Identify which cell holds the provided text, then report its [x, y] central coordinate. 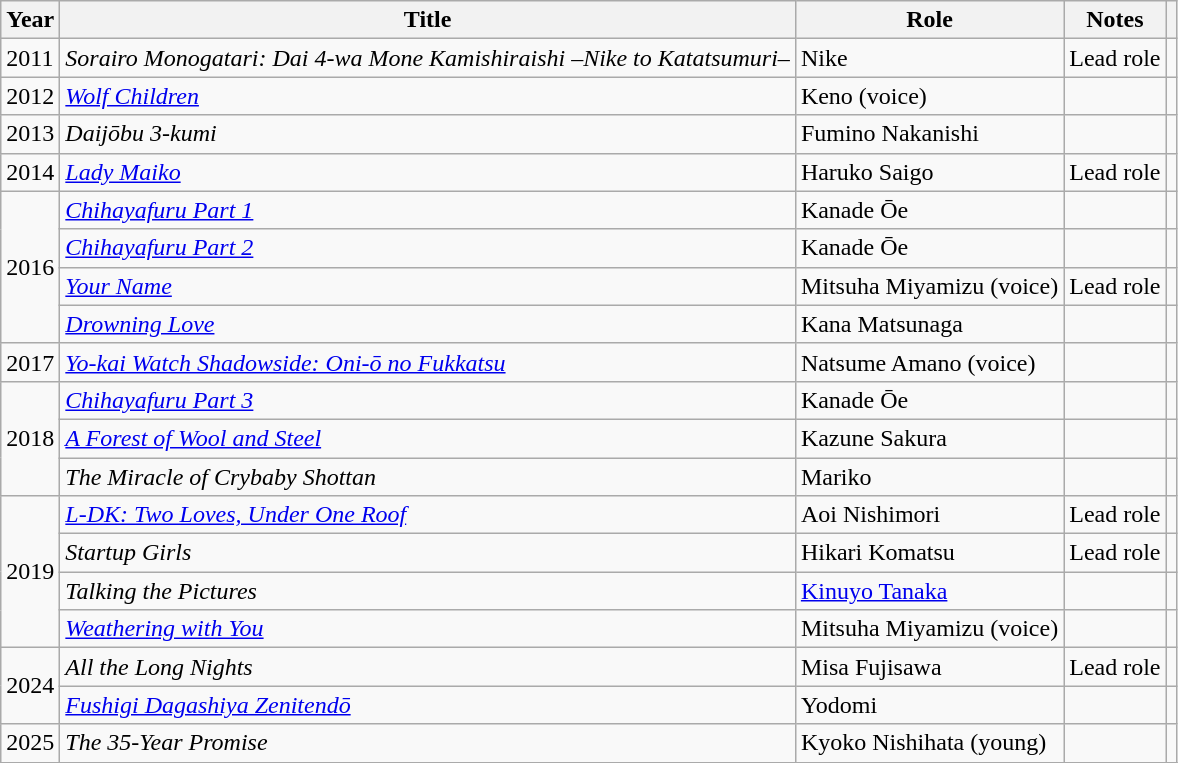
Notes [1115, 20]
L-DK: Two Loves, Under One Roof [428, 515]
2013 [30, 134]
Weathering with You [428, 629]
Kana Matsunaga [929, 324]
Misa Fujisawa [929, 667]
Startup Girls [428, 553]
All the Long Nights [428, 667]
Yodomi [929, 705]
Keno (voice) [929, 96]
The 35-Year Promise [428, 743]
Daijōbu 3-kumi [428, 134]
Talking the Pictures [428, 591]
Haruko Saigo [929, 172]
Year [30, 20]
Fushigi Dagashiya Zenitendō [428, 705]
Mariko [929, 477]
Kinuyo Tanaka [929, 591]
2017 [30, 362]
Your Name [428, 286]
Natsume Amano (voice) [929, 362]
Nike [929, 58]
Wolf Children [428, 96]
Hikari Komatsu [929, 553]
Chihayafuru Part 2 [428, 248]
A Forest of Wool and Steel [428, 438]
Role [929, 20]
2025 [30, 743]
2012 [30, 96]
Title [428, 20]
2018 [30, 438]
2019 [30, 572]
Kyoko Nishihata (young) [929, 743]
Yo-kai Watch Shadowside: Oni-ō no Fukkatsu [428, 362]
Kazune Sakura [929, 438]
Aoi Nishimori [929, 515]
2016 [30, 267]
Drowning Love [428, 324]
Fumino Nakanishi [929, 134]
Sorairo Monogatari: Dai 4-wa Mone Kamishiraishi –Nike to Katatsumuri– [428, 58]
The Miracle of Crybaby Shottan [428, 477]
2024 [30, 686]
2011 [30, 58]
Chihayafuru Part 1 [428, 210]
2014 [30, 172]
Lady Maiko [428, 172]
Chihayafuru Part 3 [428, 400]
